Capture the cell that displays the provided text and extract its [X, Y] central coordinate. 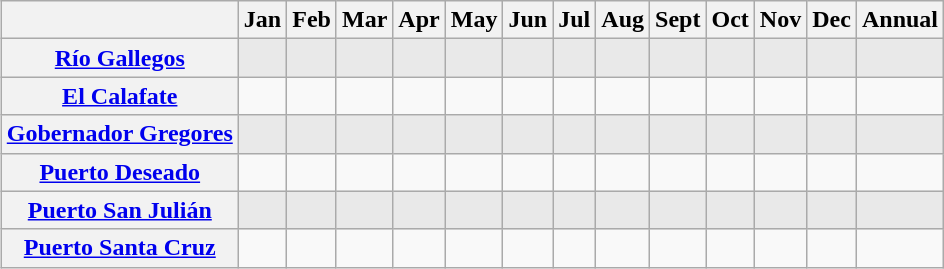
May [474, 20]
Aug [623, 20]
Río Gallegos [120, 58]
Puerto San Julián [120, 210]
Jun [528, 20]
Apr [419, 20]
El Calafate [120, 96]
Jul [574, 20]
Puerto Santa Cruz [120, 248]
Feb [312, 20]
Gobernador Gregores [120, 134]
Sept [678, 20]
Annual [900, 20]
Oct [730, 20]
Dec [832, 20]
Jan [262, 20]
Nov [780, 20]
Mar [364, 20]
Puerto Deseado [120, 172]
